Determine the (X, Y) coordinate at the center of the cell enclosing the given text.  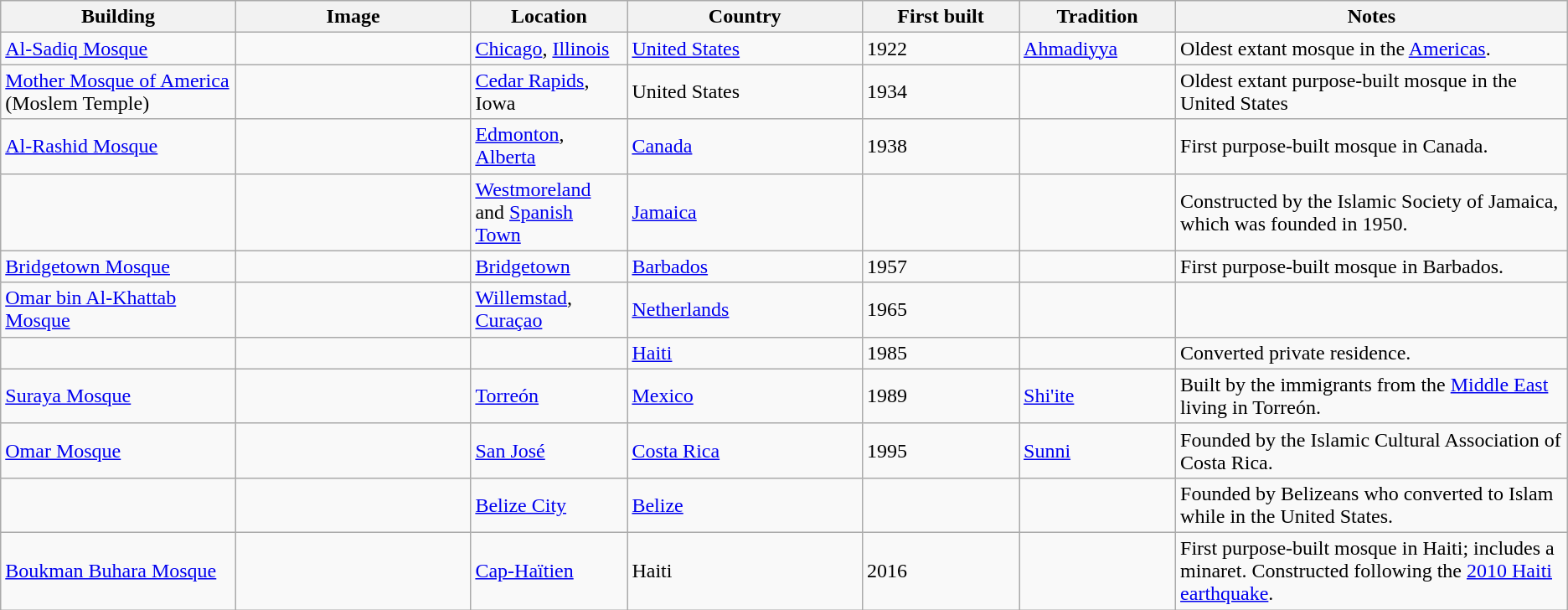
Torreón (549, 395)
Image (353, 17)
Bridgetown (549, 266)
Westmoreland and Spanish Town (549, 212)
Mother Mosque of America(Moslem Temple) (119, 92)
Cap-Haïtien (549, 571)
Shi'ite (1097, 395)
Belize (745, 504)
Omar bin Al-Khattab Mosque (119, 310)
1965 (940, 310)
First purpose-built mosque in Canada. (1372, 146)
Al-Sadiq Mosque (119, 49)
1938 (940, 146)
First built (940, 17)
Constructed by the Islamic Society of Jamaica, which was founded in 1950. (1372, 212)
Boukman Buhara Mosque (119, 571)
Bridgetown Mosque (119, 266)
1934 (940, 92)
Oldest extant purpose-built mosque in the United States (1372, 92)
Notes (1372, 17)
Converted private residence. (1372, 353)
Omar Mosque (119, 451)
Suraya Mosque (119, 395)
Founded by the Islamic Cultural Association of Costa Rica. (1372, 451)
First purpose-built mosque in Haiti; includes a minaret. Constructed following the 2010 Haiti earthquake. (1372, 571)
Jamaica (745, 212)
Founded by Belizeans who converted to Islam while in the United States. (1372, 504)
Cedar Rapids, Iowa (549, 92)
Costa Rica (745, 451)
1985 (940, 353)
Edmonton, Alberta (549, 146)
Mexico (745, 395)
Sunni (1097, 451)
Built by the immigrants from the Middle East living in Torreón. (1372, 395)
Canada (745, 146)
1922 (940, 49)
Willemstad, Curaçao (549, 310)
Chicago, Illinois (549, 49)
San José (549, 451)
Ahmadiyya (1097, 49)
1957 (940, 266)
2016 (940, 571)
1995 (940, 451)
Building (119, 17)
Oldest extant mosque in the Americas. (1372, 49)
Al-Rashid Mosque (119, 146)
Barbados (745, 266)
Tradition (1097, 17)
First purpose-built mosque in Barbados. (1372, 266)
Location (549, 17)
Netherlands (745, 310)
Country (745, 17)
1989 (940, 395)
Belize City (549, 504)
